For the text-containing cell, return its midpoint in (x, y) coordinate format. 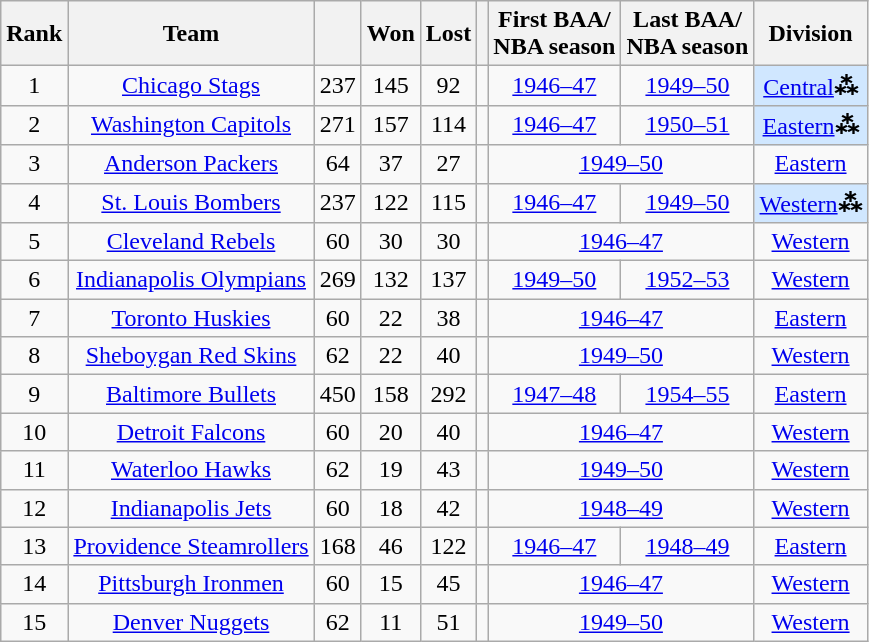
46 (390, 546)
Won (390, 34)
19 (390, 470)
Indianapolis Jets (191, 508)
5 (34, 242)
292 (448, 394)
7 (34, 318)
1952–53 (688, 280)
114 (448, 125)
8 (34, 356)
6 (34, 280)
1947–48 (554, 394)
51 (448, 622)
Rank (34, 34)
271 (338, 125)
450 (338, 394)
2 (34, 125)
Toronto Huskies (191, 318)
137 (448, 280)
45 (448, 584)
Cleveland Rebels (191, 242)
Anderson Packers (191, 164)
10 (34, 432)
14 (34, 584)
12 (34, 508)
Team (191, 34)
Eastern⁂ (810, 125)
Providence Steamrollers (191, 546)
1950–51 (688, 125)
157 (390, 125)
4 (34, 203)
Baltimore Bullets (191, 394)
132 (390, 280)
18 (390, 508)
20 (390, 432)
Lost (448, 34)
First BAA/NBA season (554, 34)
Denver Nuggets (191, 622)
13 (34, 546)
3 (34, 164)
1 (34, 86)
38 (448, 318)
168 (338, 546)
Western⁂ (810, 203)
9 (34, 394)
Chicago Stags (191, 86)
1954–55 (688, 394)
Washington Capitols (191, 125)
Last BAA/NBA season (688, 34)
158 (390, 394)
37 (390, 164)
42 (448, 508)
27 (448, 164)
Central⁂ (810, 86)
St. Louis Bombers (191, 203)
Pittsburgh Ironmen (191, 584)
Sheboygan Red Skins (191, 356)
64 (338, 164)
115 (448, 203)
145 (390, 86)
Waterloo Hawks (191, 470)
Indianapolis Olympians (191, 280)
43 (448, 470)
269 (338, 280)
92 (448, 86)
Division (810, 34)
Detroit Falcons (191, 432)
